Find where the given text appears and provide that cell's center as (x, y) coordinate. 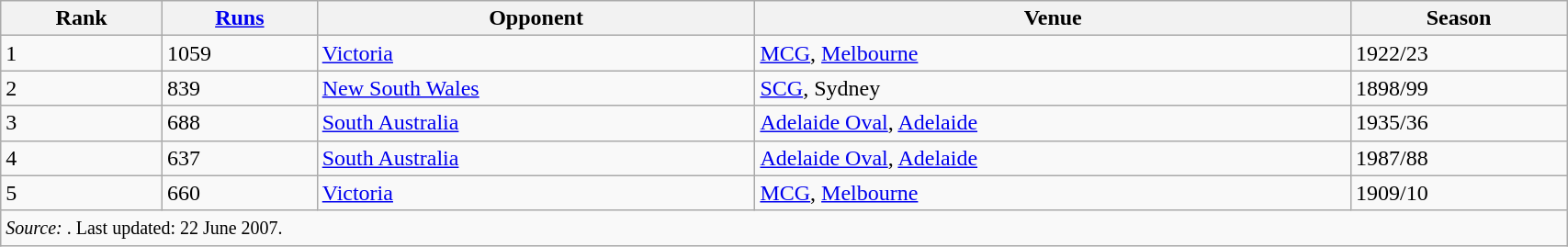
Runs (239, 18)
1059 (239, 53)
New South Wales (536, 88)
688 (239, 123)
Source: . Last updated: 22 June 2007. (784, 228)
839 (239, 88)
1 (82, 53)
Opponent (536, 18)
SCG, Sydney (1053, 88)
637 (239, 158)
Venue (1053, 18)
1987/88 (1459, 158)
3 (82, 123)
Season (1459, 18)
1922/23 (1459, 53)
5 (82, 193)
Rank (82, 18)
1909/10 (1459, 193)
660 (239, 193)
1935/36 (1459, 123)
4 (82, 158)
1898/99 (1459, 88)
2 (82, 88)
